Output the [X, Y] coordinate of the center of the cell containing the given text.  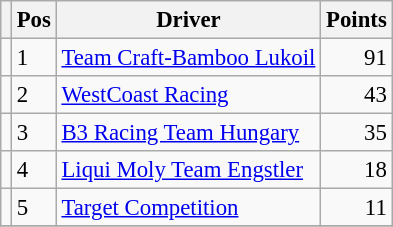
5 [34, 208]
Points [356, 20]
43 [356, 95]
11 [356, 208]
WestCoast Racing [188, 95]
Target Competition [188, 208]
1 [34, 58]
18 [356, 170]
3 [34, 133]
Team Craft-Bamboo Lukoil [188, 58]
Liqui Moly Team Engstler [188, 170]
Pos [34, 20]
35 [356, 133]
Driver [188, 20]
4 [34, 170]
2 [34, 95]
91 [356, 58]
B3 Racing Team Hungary [188, 133]
